Detect which cell encompasses the target text, then output its [x, y] center coordinate. 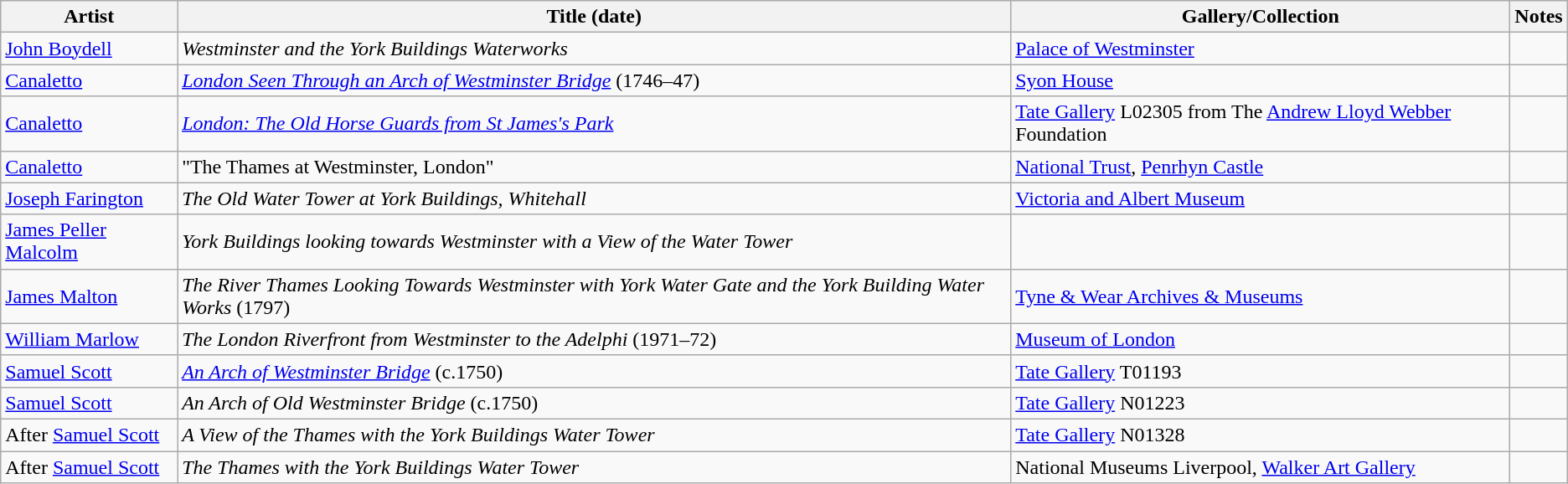
William Marlow [89, 339]
London Seen Through an Arch of Westminster Bridge (1746–47) [595, 80]
Westminster and the York Buildings Waterworks [595, 49]
Tate Gallery T01193 [1261, 371]
The London Riverfront from Westminster to the Adelphi (1971–72) [595, 339]
Tate Gallery N01223 [1261, 403]
Joseph Farington [89, 198]
Notes [1539, 17]
An Arch of Westminster Bridge (c.1750) [595, 371]
"The Thames at Westminster, London" [595, 167]
James Malton [89, 296]
The Thames with the York Buildings Water Tower [595, 466]
National Trust, Penrhyn Castle [1261, 167]
Artist [89, 17]
Tate Gallery L02305 from The Andrew Lloyd Webber Foundation [1261, 124]
The River Thames Looking Towards Westminster with York Water Gate and the York Building Water Works (1797) [595, 296]
London: The Old Horse Guards from St James's Park [595, 124]
Museum of London [1261, 339]
National Museums Liverpool, Walker Art Gallery [1261, 466]
An Arch of Old Westminster Bridge (c.1750) [595, 403]
York Buildings looking towards Westminster with a View of the Water Tower [595, 241]
Syon House [1261, 80]
Title (date) [595, 17]
Tyne & Wear Archives & Museums [1261, 296]
The Old Water Tower at York Buildings, Whitehall [595, 198]
A View of the Thames with the York Buildings Water Tower [595, 435]
Tate Gallery N01328 [1261, 435]
Palace of Westminster [1261, 49]
James Peller Malcolm [89, 241]
Victoria and Albert Museum [1261, 198]
John Boydell [89, 49]
Gallery/Collection [1261, 17]
